For the text-containing cell, return its midpoint in (X, Y) coordinate format. 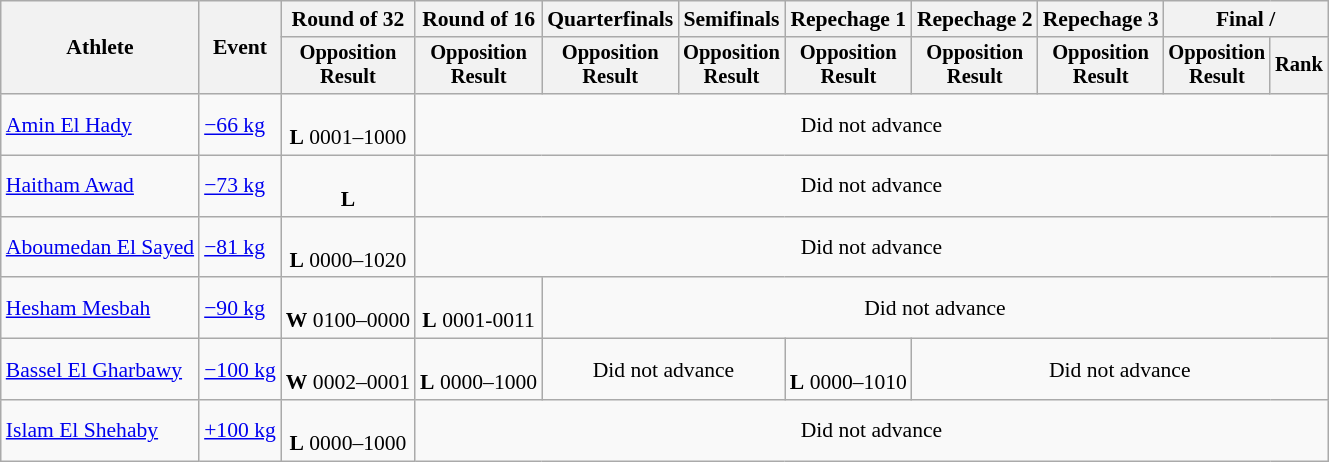
−90 kg (240, 308)
W 0002–0001 (348, 370)
Athlete (100, 48)
Haitham Awad (100, 186)
Amin El Hady (100, 124)
L 0001-0011 (478, 308)
Round of 16 (478, 19)
L 0000–1020 (348, 248)
Rank (1299, 66)
Bassel El Gharbawy (100, 370)
+100 kg (240, 430)
Final / (1246, 19)
Repechage 3 (1101, 19)
Repechage 2 (975, 19)
Semifinals (732, 19)
W 0100–0000 (348, 308)
Event (240, 48)
Round of 32 (348, 19)
Aboumedan El Sayed (100, 248)
−73 kg (240, 186)
Repechage 1 (848, 19)
L 0000–1010 (848, 370)
L (348, 186)
Hesham Mesbah (100, 308)
L 0001–1000 (348, 124)
−100 kg (240, 370)
Quarterfinals (610, 19)
−66 kg (240, 124)
Islam El Shehaby (100, 430)
−81 kg (240, 248)
